Return (x, y) of the center of cell containing provided text 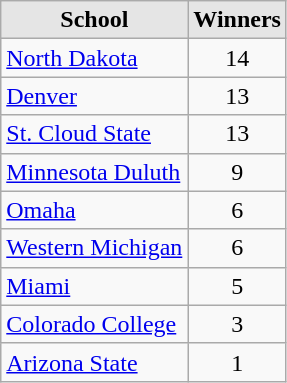
Arizona State (94, 362)
3 (238, 324)
Miami (94, 286)
5 (238, 286)
Winners (238, 20)
14 (238, 58)
Denver (94, 96)
St. Cloud State (94, 134)
9 (238, 172)
North Dakota (94, 58)
Western Michigan (94, 248)
Minnesota Duluth (94, 172)
Colorado College (94, 324)
Omaha (94, 210)
1 (238, 362)
School (94, 20)
